From the cell containing the given text, extract its center point as [x, y] coordinate. 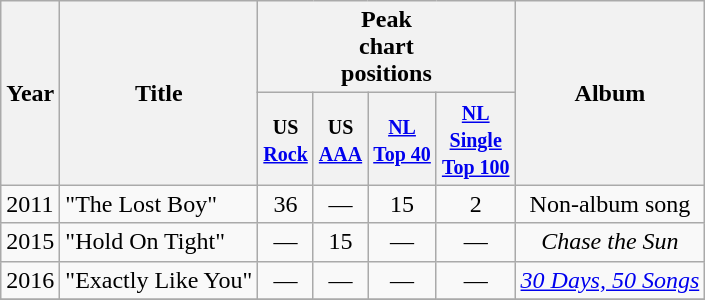
"Exactly Like You" [159, 280]
"The Lost Boy" [159, 204]
36 [286, 204]
Album [610, 93]
2011 [30, 204]
"Hold On Tight" [159, 242]
2 [476, 204]
Title [159, 93]
2016 [30, 280]
Chase the Sun [610, 242]
Non-album song [610, 204]
USAAA [340, 139]
Year [30, 93]
NLTop 40 [402, 139]
NLSingleTop 100 [476, 139]
USRock [286, 139]
2015 [30, 242]
Peak chart positions [386, 47]
30 Days, 50 Songs [610, 280]
